Provide the [x, y] coordinate of the cell's center where the given text is located.  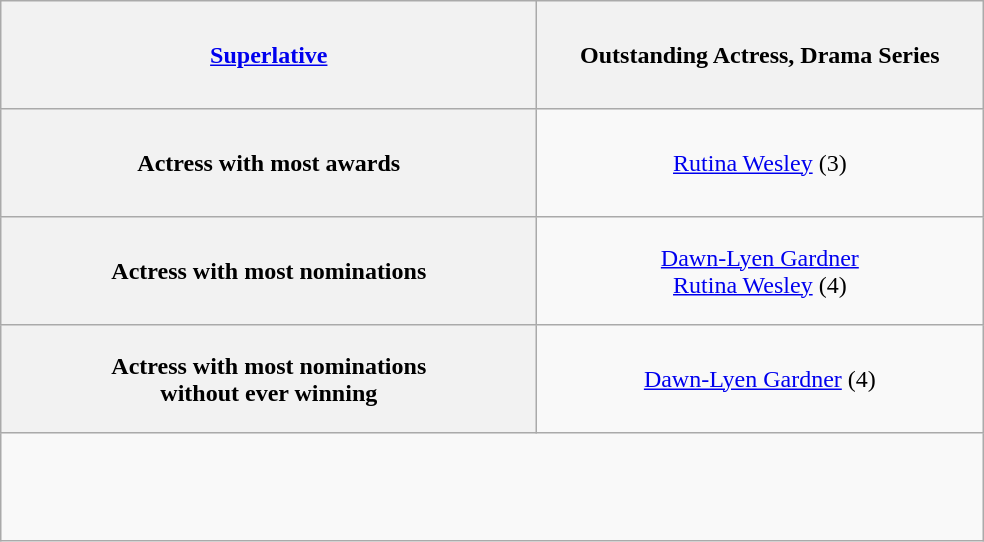
Superlative [269, 55]
Dawn-Lyen GardnerRutina Wesley (4) [760, 271]
Rutina Wesley (3) [760, 163]
Dawn-Lyen Gardner (4) [760, 379]
Actress with most nominations without ever winning [269, 379]
Outstanding Actress, Drama Series [760, 55]
Actress with most awards [269, 163]
Actress with most nominations [269, 271]
